Locate the cell with the specified text and output its (X, Y) center coordinate. 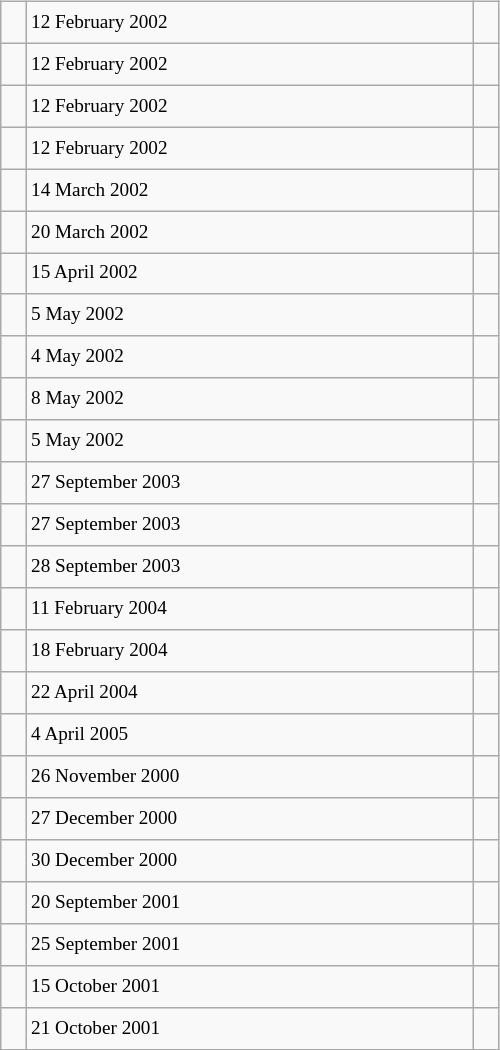
21 October 2001 (249, 1028)
11 February 2004 (249, 609)
26 November 2000 (249, 777)
18 February 2004 (249, 651)
8 May 2002 (249, 399)
15 October 2001 (249, 986)
4 May 2002 (249, 357)
14 March 2002 (249, 190)
4 April 2005 (249, 735)
30 December 2000 (249, 861)
27 December 2000 (249, 819)
25 September 2001 (249, 944)
20 March 2002 (249, 232)
28 September 2003 (249, 567)
22 April 2004 (249, 693)
15 April 2002 (249, 274)
20 September 2001 (249, 902)
